Capture the cell that displays the provided text and extract its (x, y) central coordinate. 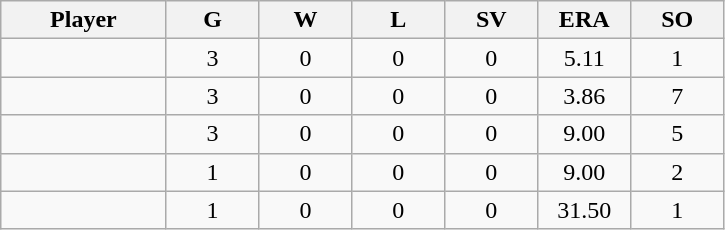
5.11 (584, 58)
Player (84, 20)
3.86 (584, 96)
2 (678, 172)
W (306, 20)
SV (492, 20)
G (212, 20)
7 (678, 96)
ERA (584, 20)
5 (678, 134)
31.50 (584, 210)
L (398, 20)
SO (678, 20)
